Detect which cell encompasses the target text, then output its [X, Y] center coordinate. 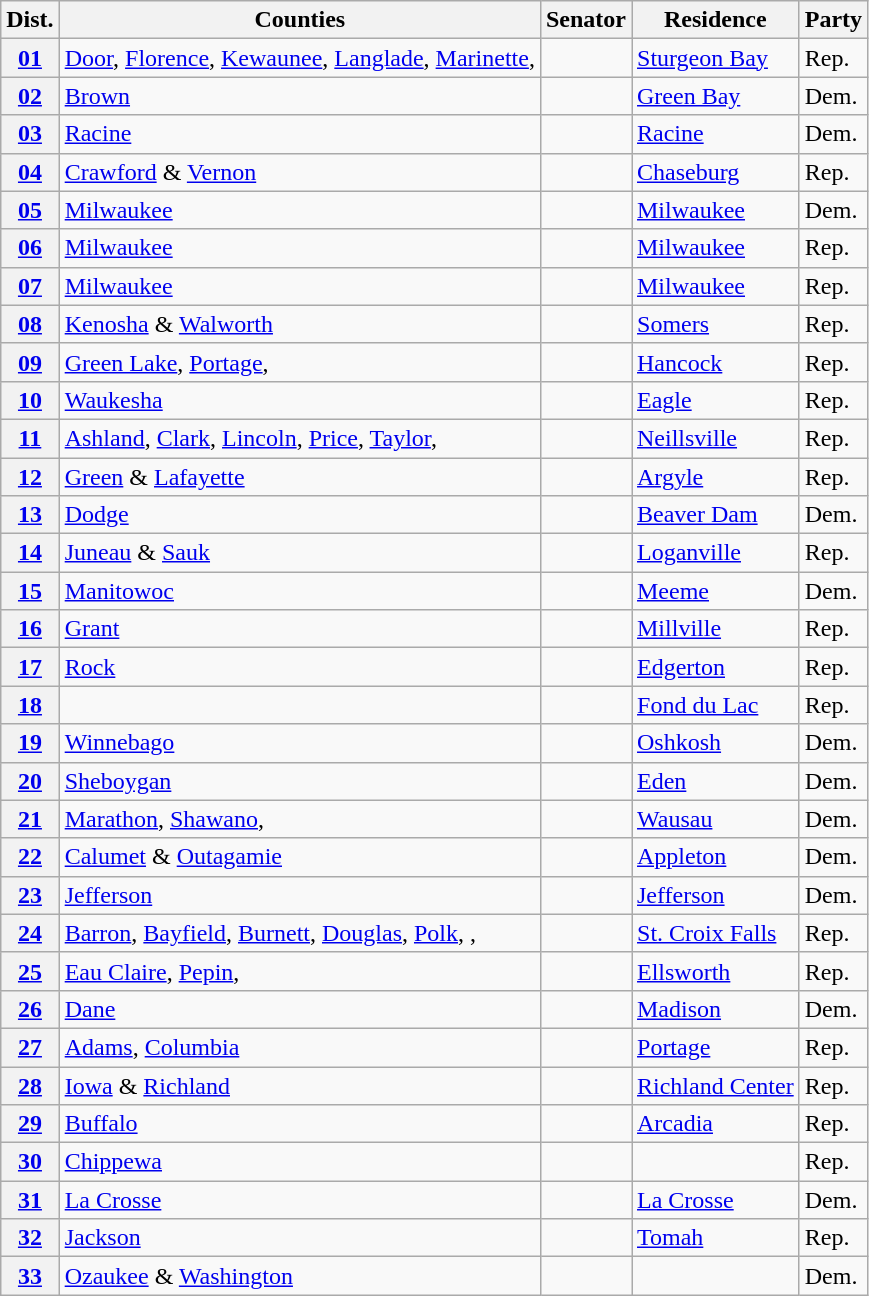
Green & Lafayette [300, 477]
31 [30, 1200]
Eden [716, 781]
32 [30, 1238]
Kenosha & Walworth [300, 324]
20 [30, 781]
Hancock [716, 362]
Eau Claire, Pepin, [300, 971]
22 [30, 857]
Neillsville [716, 438]
Residence [716, 20]
Eagle [716, 400]
25 [30, 971]
26 [30, 1009]
Oshkosh [716, 743]
Dodge [300, 515]
11 [30, 438]
Loganville [716, 553]
Rock [300, 667]
17 [30, 667]
Jackson [300, 1238]
Arcadia [716, 1124]
02 [30, 96]
Ashland, Clark, Lincoln, Price, Taylor, [300, 438]
Chippewa [300, 1162]
Dane [300, 1009]
05 [30, 210]
12 [30, 477]
Somers [716, 324]
Argyle [716, 477]
03 [30, 134]
Tomah [716, 1238]
Brown [300, 96]
21 [30, 819]
Fond du Lac [716, 705]
Millville [716, 629]
09 [30, 362]
Winnebago [300, 743]
Iowa & Richland [300, 1085]
30 [30, 1162]
16 [30, 629]
Green Bay [716, 96]
Ellsworth [716, 971]
14 [30, 553]
Door, Florence, Kewaunee, Langlade, Marinette, [300, 58]
33 [30, 1276]
Marathon, Shawano, [300, 819]
Meeme [716, 591]
24 [30, 933]
19 [30, 743]
Edgerton [716, 667]
28 [30, 1085]
Sheboygan [300, 781]
07 [30, 286]
Green Lake, Portage, [300, 362]
06 [30, 248]
27 [30, 1047]
Beaver Dam [716, 515]
Chaseburg [716, 172]
08 [30, 324]
10 [30, 400]
St. Croix Falls [716, 933]
18 [30, 705]
Barron, Bayfield, Burnett, Douglas, Polk, , [300, 933]
Senator [586, 20]
Buffalo [300, 1124]
29 [30, 1124]
Sturgeon Bay [716, 58]
Grant [300, 629]
Manitowoc [300, 591]
Dist. [30, 20]
Adams, Columbia [300, 1047]
15 [30, 591]
Madison [716, 1009]
Crawford & Vernon [300, 172]
01 [30, 58]
Party [833, 20]
Calumet & Outagamie [300, 857]
Wausau [716, 819]
Appleton [716, 857]
Waukesha [300, 400]
13 [30, 515]
Juneau & Sauk [300, 553]
Ozaukee & Washington [300, 1276]
23 [30, 895]
Counties [300, 20]
04 [30, 172]
Portage [716, 1047]
Richland Center [716, 1085]
